Return the [x, y] coordinate for the center point of the cell that contains the specified text.  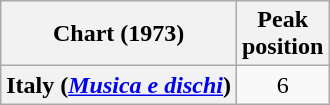
Peakposition [282, 34]
Chart (1973) [119, 34]
Italy (Musica e dischi) [119, 85]
6 [282, 85]
